Capture the cell that displays the provided text and extract its [X, Y] central coordinate. 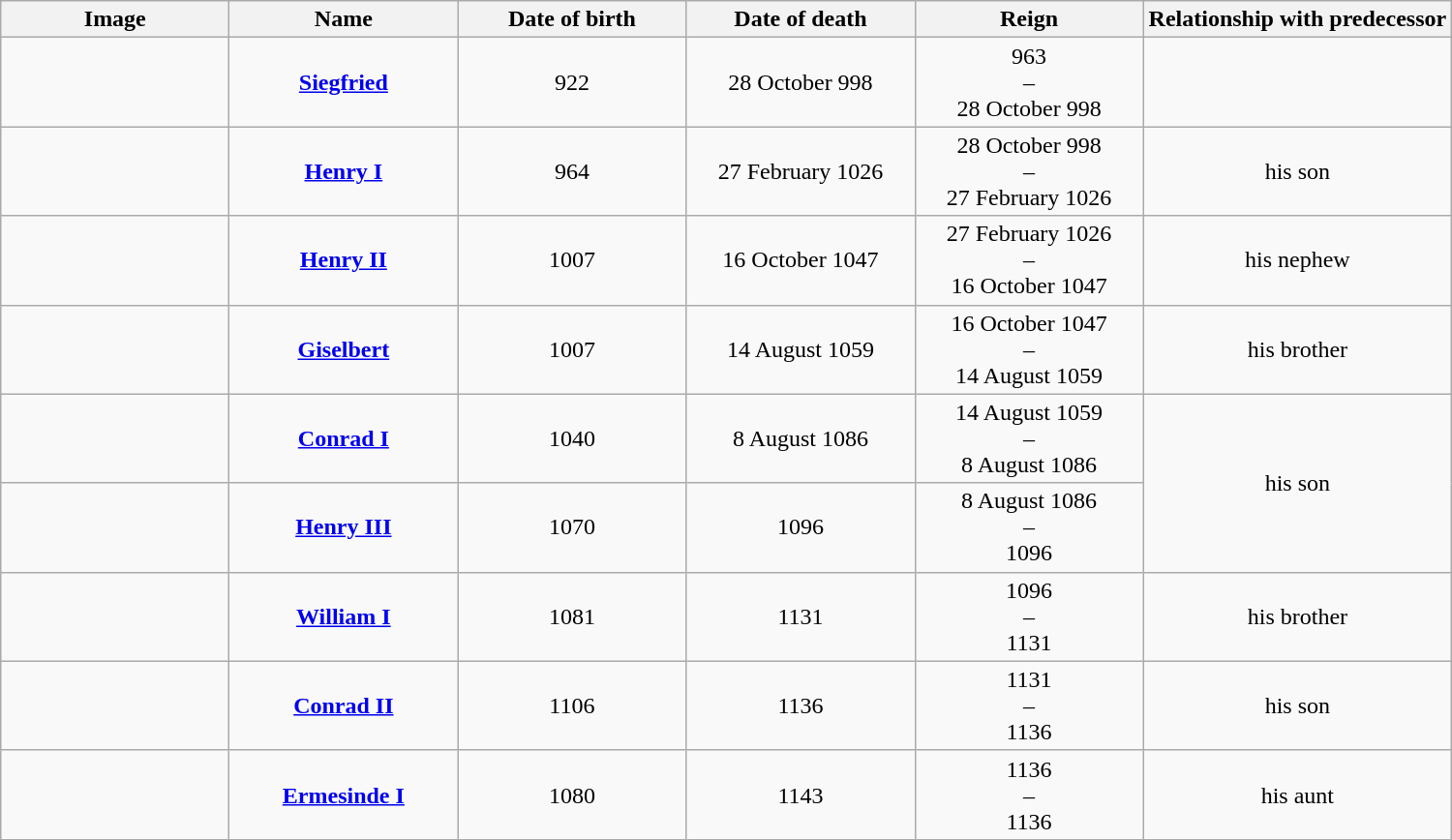
1136 [801, 705]
Conrad I [344, 438]
28 October 998–27 February 1026 [1029, 171]
Giselbert [344, 349]
16 October 1047–14 August 1059 [1029, 349]
922 [572, 82]
Date of death [801, 19]
1106 [572, 705]
963–28 October 998 [1029, 82]
Reign [1029, 19]
1136–1136 [1029, 795]
1131 [801, 616]
1080 [572, 795]
1040 [572, 438]
1096–1131 [1029, 616]
14 August 1059 [801, 349]
27 February 1026 [801, 171]
Conrad II [344, 705]
Henry II [344, 260]
his nephew [1297, 260]
964 [572, 171]
Ermesinde I [344, 795]
Henry III [344, 527]
William I [344, 616]
Henry I [344, 171]
Relationship with predecessor [1297, 19]
8 August 1086–1096 [1029, 527]
Date of birth [572, 19]
1070 [572, 527]
27 February 1026–16 October 1047 [1029, 260]
16 October 1047 [801, 260]
14 August 1059–8 August 1086 [1029, 438]
1081 [572, 616]
28 October 998 [801, 82]
his aunt [1297, 795]
Siegfried [344, 82]
1096 [801, 527]
1131–1136 [1029, 705]
8 August 1086 [801, 438]
Image [115, 19]
Name [344, 19]
1143 [801, 795]
